Extract the [X, Y] coordinate from the center of the cell holding the provided text.  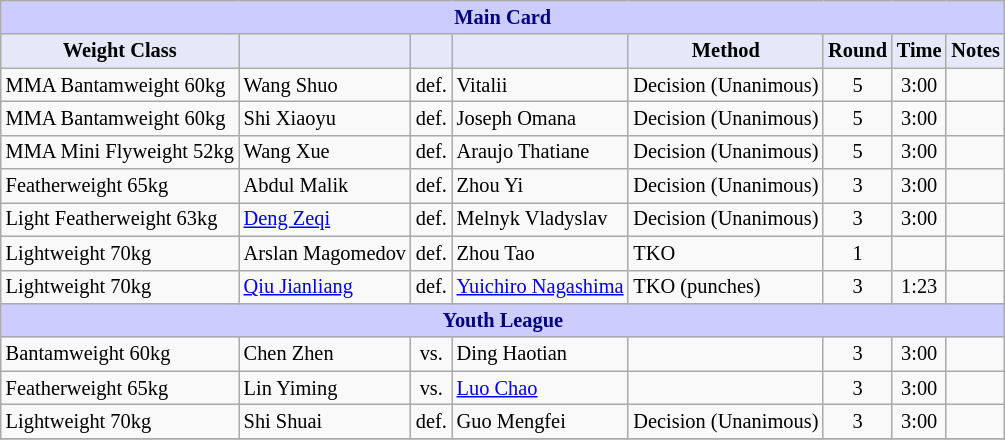
Zhou Yi [540, 186]
Abdul Malik [325, 186]
Qiu Jianliang [325, 287]
Bantamweight 60kg [120, 354]
Vitalii [540, 85]
Weight Class [120, 51]
Wang Xue [325, 152]
Zhou Tao [540, 253]
Ding Haotian [540, 354]
1:23 [920, 287]
Method [726, 51]
Main Card [503, 17]
1 [858, 253]
Youth League [503, 320]
Shi Xiaoyu [325, 118]
Light Featherweight 63kg [120, 219]
Arslan Magomedov [325, 253]
Deng Zeqi [325, 219]
Wang Shuo [325, 85]
Lin Yiming [325, 388]
MMA Mini Flyweight 52kg [120, 152]
Guo Mengfei [540, 421]
Luo Chao [540, 388]
TKO (punches) [726, 287]
TKO [726, 253]
Time [920, 51]
Yuichiro Nagashima [540, 287]
Round [858, 51]
Araujo Thatiane [540, 152]
Shi Shuai [325, 421]
Joseph Omana [540, 118]
Chen Zhen [325, 354]
Melnyk Vladyslav [540, 219]
Notes [975, 51]
